Provide the (X, Y) coordinate of the cell's center where the given text is located.  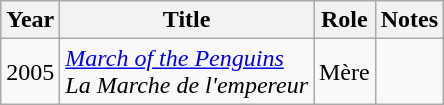
Role (345, 20)
Title (187, 20)
March of the PenguinsLa Marche de l'empereur (187, 72)
2005 (30, 72)
Mère (345, 72)
Year (30, 20)
Notes (409, 20)
